Search for the cell housing the specified text and yield its [x, y] center coordinate. 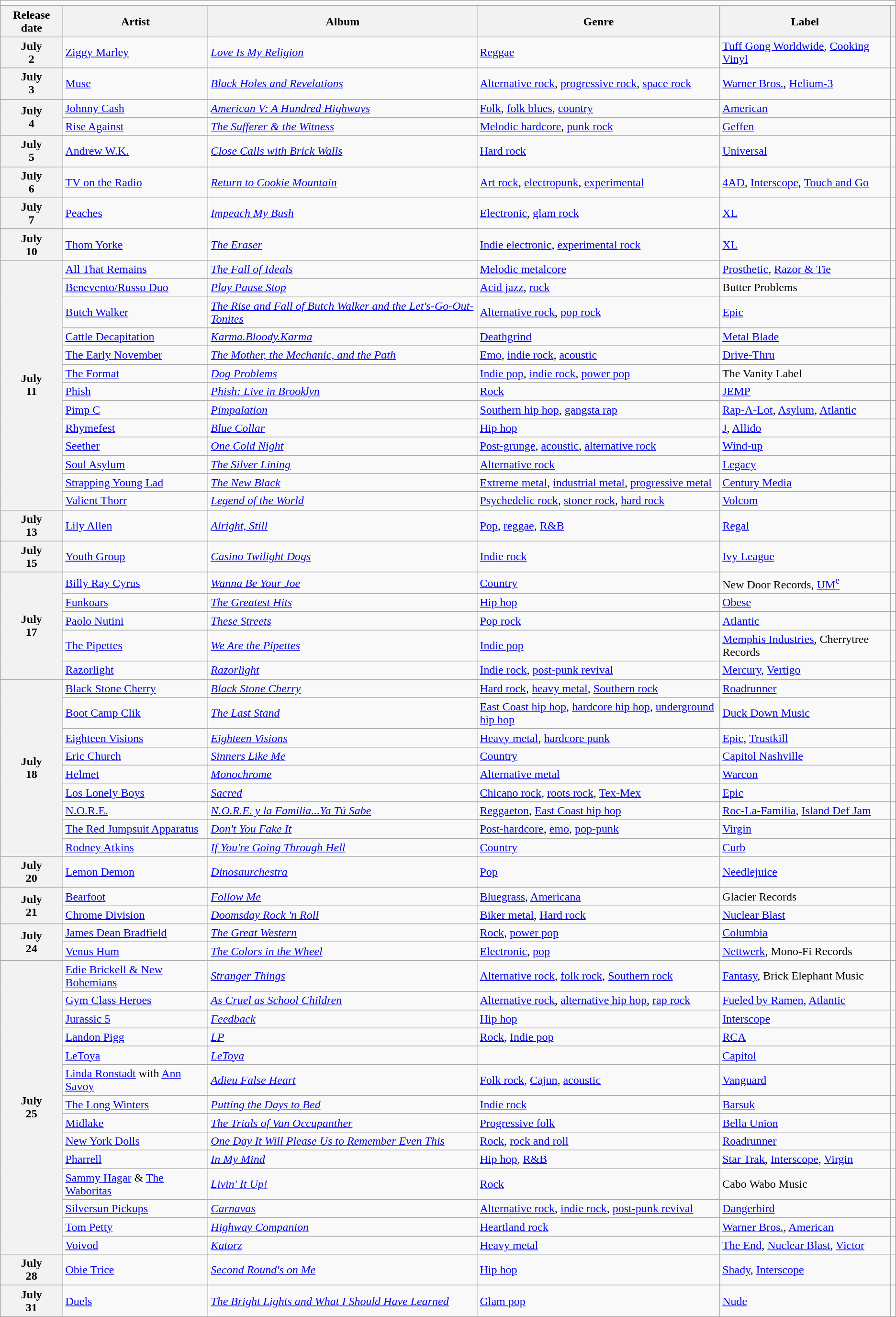
Genre [598, 21]
Rock, Indie pop [598, 1037]
Duck Down Music [805, 713]
Love Is My Religion [343, 53]
Deathgrind [598, 337]
Black Holes and Revelations [343, 83]
July24 [32, 942]
Heartland rock [598, 1227]
Soul Asylum [135, 464]
Carnavas [343, 1209]
Ziggy Marley [135, 53]
Tuff Gong Worldwide, Cooking Vinyl [805, 53]
Nuclear Blast [805, 915]
Voivod [135, 1245]
Pimpalation [343, 410]
July20 [32, 872]
Alternative rock, alternative hip hop, rap rock [598, 1001]
Highway Companion [343, 1227]
Casino Twilight Dogs [343, 556]
Nude [805, 1301]
J, Allido [805, 428]
Johnny Cash [135, 108]
Pop, reggae, R&B [598, 526]
Gym Class Heroes [135, 1001]
Play Pause Stop [343, 287]
Andrew W.K. [135, 151]
These Streets [343, 621]
Biker metal, Hard rock [598, 915]
July28 [32, 1270]
Century Media [805, 483]
Release date [32, 21]
Chrome Division [135, 915]
East Coast hip hop, hardcore hip hop, underground hip hop [598, 713]
As Cruel as School Children [343, 1001]
Heavy metal, hardcore punk [598, 738]
Peaches [135, 214]
Alternative metal [598, 774]
Reggaeton, East Coast hip hop [598, 810]
Warner Bros., American [805, 1227]
4AD, Interscope, Touch and Go [805, 182]
July4 [32, 117]
July31 [32, 1301]
Cattle Decapitation [135, 337]
Silversun Pickups [135, 1209]
Alternative rock, pop rock [598, 312]
Bluegrass, Americana [598, 897]
The End, Nuclear Blast, Victor [805, 1245]
Southern hip hop, gangsta rap [598, 410]
Landon Pigg [135, 1037]
Progressive folk [598, 1123]
Heavy metal [598, 1245]
Obese [805, 603]
Art rock, electropunk, experimental [598, 182]
Indie rock, post-punk revival [598, 670]
Interscope [805, 1019]
Nettwerk, Mono-Fi Records [805, 951]
Dinosaurchestra [343, 872]
Doomsday Rock 'n Roll [343, 915]
The Trials of Van Occupanther [343, 1123]
July5 [32, 151]
Geffen [805, 126]
Pop [598, 872]
Rock, rock and roll [598, 1141]
Pop rock [598, 621]
N.O.R.E. y la Familia...Ya Tú Sabe [343, 810]
Alright, Still [343, 526]
If You're Going Through Hell [343, 847]
Metal Blade [805, 337]
Karma.Bloody.Karma [343, 337]
Blue Collar [343, 428]
Vanguard [805, 1080]
James Dean Bradfield [135, 933]
July11 [32, 385]
The Red Jumpsuit Apparatus [135, 829]
July13 [32, 526]
Rise Against [135, 126]
Capitol [805, 1055]
Second Round's on Me [343, 1270]
Bearfoot [135, 897]
Ivy League [805, 556]
July3 [32, 83]
Strapping Young Lad [135, 483]
Sinners Like Me [343, 756]
Post-grunge, acoustic, alternative rock [598, 446]
One Day It Will Please Us to Remember Even This [343, 1141]
Electronic, glam rock [598, 214]
The Rise and Fall of Butch Walker and the Let's-Go-Out-Tonites [343, 312]
Phish [135, 392]
Wind-up [805, 446]
Katorz [343, 1245]
July6 [32, 182]
We Are the Pipettes [343, 645]
Sammy Hagar & The Waboritas [135, 1184]
Extreme metal, industrial metal, progressive metal [598, 483]
Barsuk [805, 1104]
Pharrell [135, 1159]
Artist [135, 21]
Roc-La-Familia, Island Def Jam [805, 810]
Jurassic 5 [135, 1019]
Prosthetic, Razor & Tie [805, 269]
Eric Church [135, 756]
Indie pop, indie rock, power pop [598, 373]
Pimp C [135, 410]
Dog Problems [343, 373]
The Great Western [343, 933]
Funkoars [135, 603]
Warcon [805, 774]
The Vanity Label [805, 373]
The Eraser [343, 244]
Folk rock, Cajun, acoustic [598, 1080]
Billy Ray Cyrus [135, 583]
Electronic, pop [598, 951]
Venus Hum [135, 951]
Shady, Interscope [805, 1270]
July15 [32, 556]
The Fall of Ideals [343, 269]
American V: A Hundred Highways [343, 108]
Boot Camp Clik [135, 713]
Impeach My Bush [343, 214]
The Bright Lights and What I Should Have Learned [343, 1301]
Columbia [805, 933]
LP [343, 1037]
Universal [805, 151]
Emo, indie rock, acoustic [598, 355]
Butter Problems [805, 287]
The Format [135, 373]
TV on the Radio [135, 182]
American [805, 108]
Feedback [343, 1019]
Midlake [135, 1123]
Follow Me [343, 897]
The Last Stand [343, 713]
Star Trak, Interscope, Virgin [805, 1159]
Paolo Nutini [135, 621]
Legend of the World [343, 501]
Virgin [805, 829]
The Early November [135, 355]
Cabo Wabo Music [805, 1184]
Capitol Nashville [805, 756]
Legacy [805, 464]
Melodic hardcore, punk rock [598, 126]
Mercury, Vertigo [805, 670]
Drive-Thru [805, 355]
Fueled by Ramen, Atlantic [805, 1001]
The Long Winters [135, 1104]
Fantasy, Brick Elephant Music [805, 976]
The Pipettes [135, 645]
Melodic metalcore [598, 269]
Hard rock [598, 151]
Alternative rock, folk rock, Southern rock [598, 976]
Indie electronic, experimental rock [598, 244]
July18 [32, 768]
Seether [135, 446]
Lemon Demon [135, 872]
Youth Group [135, 556]
Los Lonely Boys [135, 792]
Reggae [598, 53]
Memphis Industries, Cherrytree Records [805, 645]
Obie Trice [135, 1270]
Return to Cookie Mountain [343, 182]
Needlejuice [805, 872]
Benevento/Russo Duo [135, 287]
Linda Ronstadt with Ann Savoy [135, 1080]
Livin' It Up! [343, 1184]
Sacred [343, 792]
Alternative rock, indie rock, post-punk revival [598, 1209]
The Colors in the Wheel [343, 951]
Valient Thorr [135, 501]
Rhymefest [135, 428]
Alternative rock, progressive rock, space rock [598, 83]
Don't You Fake It [343, 829]
Stranger Things [343, 976]
Chicano rock, roots rock, Tex-Mex [598, 792]
All That Remains [135, 269]
Warner Bros., Helium-3 [805, 83]
The Silver Lining [343, 464]
Thom Yorke [135, 244]
Folk, folk blues, country [598, 108]
Helmet [135, 774]
Close Calls with Brick Walls [343, 151]
Lily Allen [135, 526]
July17 [32, 626]
Edie Brickell & New Bohemians [135, 976]
Hip hop, R&B [598, 1159]
Rock, power pop [598, 933]
Album [343, 21]
One Cold Night [343, 446]
Dangerbird [805, 1209]
Alternative rock [598, 464]
Rap-A-Lot, Asylum, Atlantic [805, 410]
Curb [805, 847]
N.O.R.E. [135, 810]
Hard rock, heavy metal, Southern rock [598, 688]
Bella Union [805, 1123]
The Mother, the Mechanic, and the Path [343, 355]
The Sufferer & the Witness [343, 126]
Epic, Trustkill [805, 738]
July7 [32, 214]
The Greatest Hits [343, 603]
In My Mind [343, 1159]
Volcom [805, 501]
Wanna Be Your Joe [343, 583]
Label [805, 21]
Tom Petty [135, 1227]
Butch Walker [135, 312]
Regal [805, 526]
New Door Records, UMe [805, 583]
Muse [135, 83]
July2 [32, 53]
July25 [32, 1107]
RCA [805, 1037]
Adieu False Heart [343, 1080]
Psychedelic rock, stoner rock, hard rock [598, 501]
July21 [32, 906]
July10 [32, 244]
Rodney Atkins [135, 847]
Post-hardcore, emo, pop-punk [598, 829]
Glam pop [598, 1301]
Phish: Live in Brooklyn [343, 392]
Indie pop [598, 645]
Atlantic [805, 621]
Putting the Days to Bed [343, 1104]
The New Black [343, 483]
JEMP [805, 392]
Acid jazz, rock [598, 287]
New York Dolls [135, 1141]
Glacier Records [805, 897]
Monochrome [343, 774]
Duels [135, 1301]
